Identify which cell holds the provided text, then report its [x, y] central coordinate. 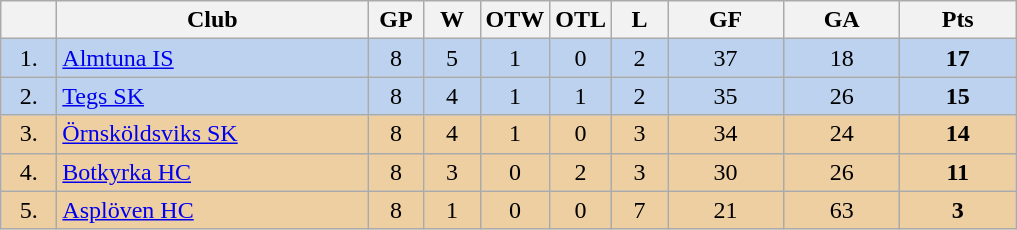
30 [726, 172]
14 [958, 134]
1. [29, 58]
W [452, 20]
Club [212, 20]
Pts [958, 20]
18 [842, 58]
2. [29, 96]
4. [29, 172]
35 [726, 96]
34 [726, 134]
5. [29, 210]
Asplöven HC [212, 210]
L [640, 20]
11 [958, 172]
24 [842, 134]
GF [726, 20]
7 [640, 210]
Botkyrka HC [212, 172]
5 [452, 58]
Almtuna IS [212, 58]
OTW [515, 20]
63 [842, 210]
GP [396, 20]
15 [958, 96]
17 [958, 58]
OTL [581, 20]
3. [29, 134]
21 [726, 210]
37 [726, 58]
Tegs SK [212, 96]
Örnsköldsviks SK [212, 134]
GA [842, 20]
